Locate the cell with the specified text and output its [X, Y] center coordinate. 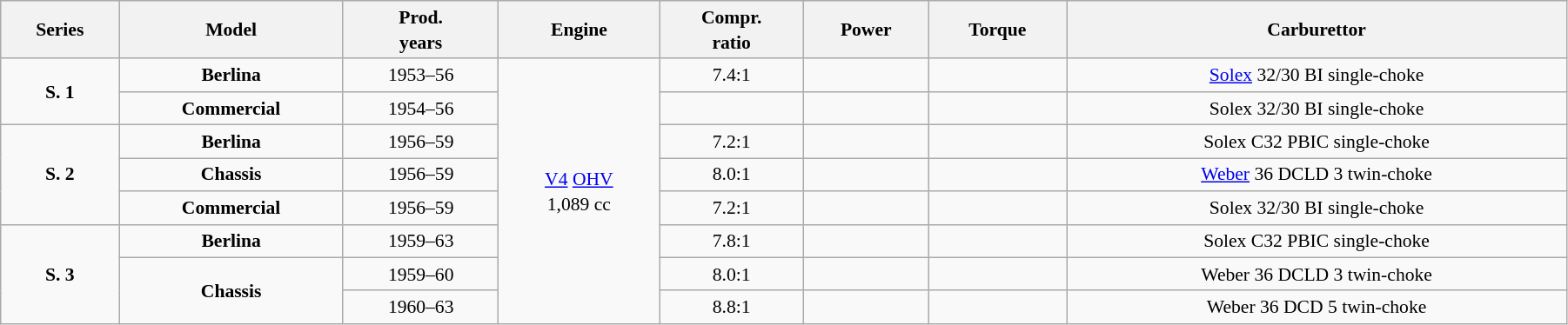
Engine [580, 30]
1959–60 [421, 275]
Model [231, 30]
V4 OHV1,089 cc [580, 191]
S. 2 [60, 176]
S. 3 [60, 275]
1953–56 [421, 75]
1954–56 [421, 109]
8.8:1 [732, 308]
7.8:1 [732, 241]
S. 1 [60, 91]
1959–63 [421, 241]
Power [867, 30]
Carburettor [1317, 30]
Series [60, 30]
Compr.ratio [732, 30]
Prod.years [421, 30]
7.4:1 [732, 75]
Torque [997, 30]
1960–63 [421, 308]
Weber 36 DCD 5 twin-choke [1317, 308]
